Pinpoint the cell where the given text exists, returning its (x, y) midpoint coordinate. 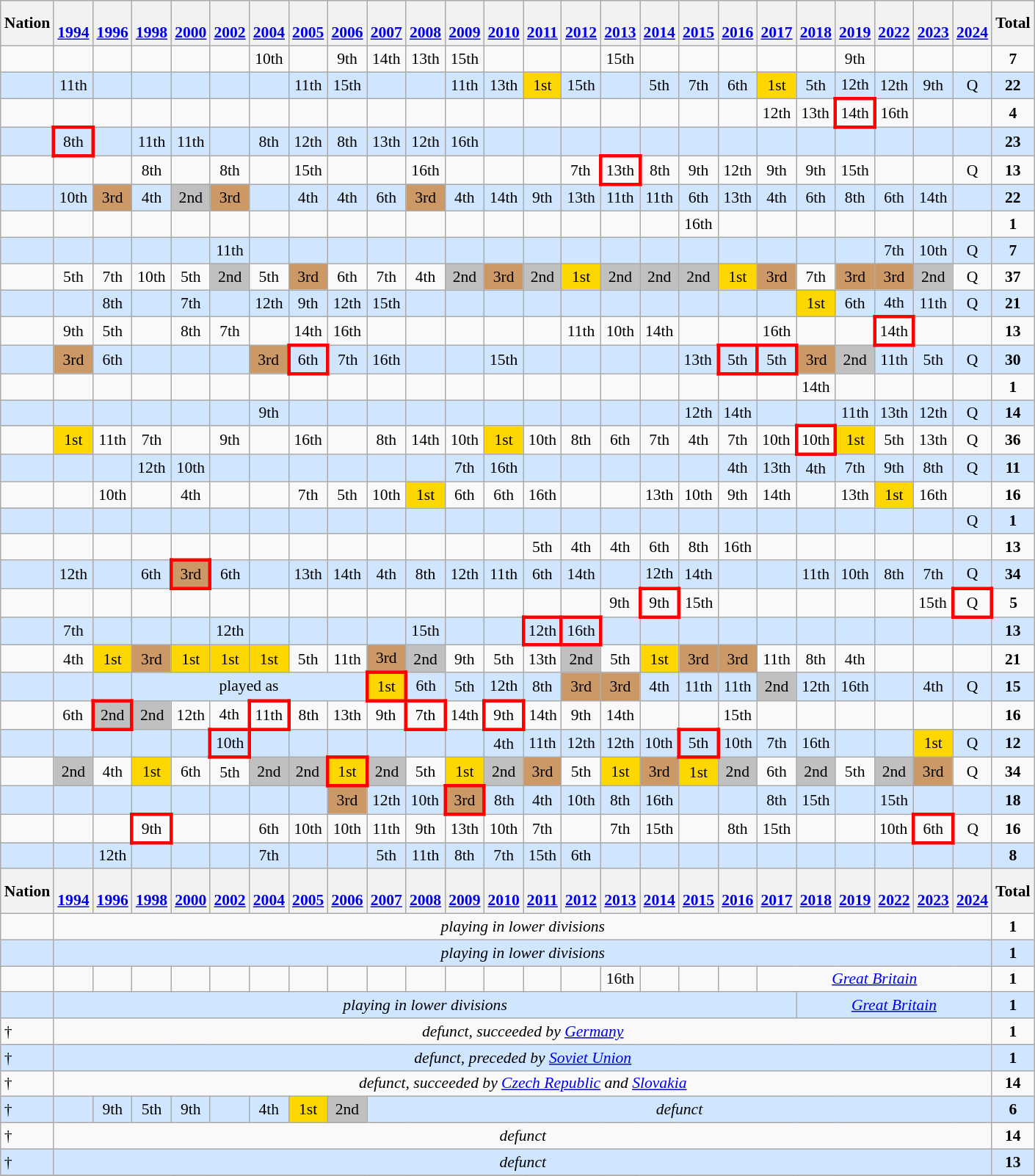
18 (1013, 800)
played as (250, 687)
23 (1013, 142)
5 (1013, 603)
37 (1013, 277)
12 (1013, 743)
4 (1013, 113)
defunct, succeeded by Czech Republic and Slovakia (523, 1084)
11 (1013, 468)
36 (1013, 440)
defunct, preceded by Soviet Union (523, 1058)
8 (1013, 856)
30 (1013, 360)
defunct, succeeded by Germany (523, 1031)
15 (1013, 687)
6 (1013, 1110)
